Determine the (x, y) coordinate at the center of the cell enclosing the given text.  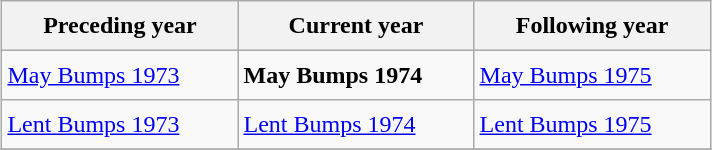
May Bumps 1974 (356, 75)
May Bumps 1973 (120, 75)
Lent Bumps 1975 (592, 125)
Lent Bumps 1973 (120, 125)
May Bumps 1975 (592, 75)
Following year (592, 26)
Lent Bumps 1974 (356, 125)
Preceding year (120, 26)
Current year (356, 26)
